Determine the [X, Y] coordinate at the center of the cell enclosing the given text.  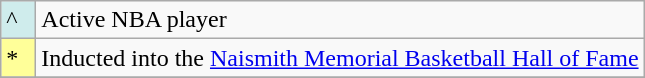
Inducted into the Naismith Memorial Basketball Hall of Fame [340, 58]
^ [18, 20]
Active NBA player [340, 20]
* [18, 58]
